Return [X, Y] of the center of cell containing provided text 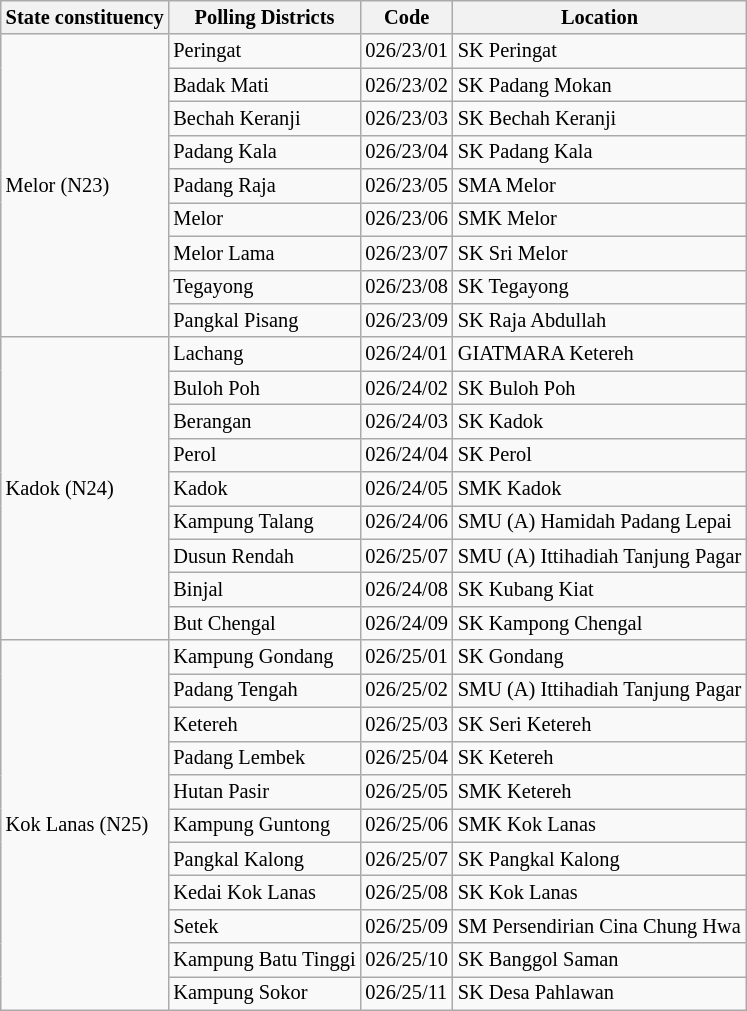
Buloh Poh [264, 388]
026/24/02 [406, 388]
SK Ketereh [600, 758]
But Chengal [264, 623]
SK Desa Pahlawan [600, 993]
026/23/03 [406, 118]
026/25/02 [406, 690]
026/23/07 [406, 253]
SK Banggol Saman [600, 960]
Polling Districts [264, 17]
SMK Ketereh [600, 791]
SK Buloh Poh [600, 388]
026/24/06 [406, 522]
026/23/05 [406, 186]
Dusun Rendah [264, 556]
026/23/06 [406, 219]
Perol [264, 455]
SK Padang Kala [600, 152]
026/24/01 [406, 354]
Melor (N23) [85, 186]
SK Kubang Kiat [600, 589]
SK Gondang [600, 657]
Tegayong [264, 287]
Kampung Guntong [264, 825]
Bechah Keranji [264, 118]
SK Seri Ketereh [600, 724]
SK Kadok [600, 421]
Melor Lama [264, 253]
026/25/09 [406, 926]
026/25/06 [406, 825]
SK Pangkal Kalong [600, 859]
Location [600, 17]
SMK Kadok [600, 489]
Padang Raja [264, 186]
Binjal [264, 589]
026/24/05 [406, 489]
026/25/10 [406, 960]
Peringat [264, 51]
026/25/08 [406, 892]
026/24/08 [406, 589]
Code [406, 17]
GIATMARA Ketereh [600, 354]
026/24/09 [406, 623]
Kok Lanas (N25) [85, 825]
State constituency [85, 17]
SK Sri Melor [600, 253]
026/24/03 [406, 421]
SMA Melor [600, 186]
Kampung Sokor [264, 993]
Kedai Kok Lanas [264, 892]
Melor [264, 219]
Pangkal Pisang [264, 320]
SMK Melor [600, 219]
Kadok [264, 489]
Padang Tengah [264, 690]
Padang Lembek [264, 758]
SK Peringat [600, 51]
026/23/09 [406, 320]
Setek [264, 926]
026/23/01 [406, 51]
Lachang [264, 354]
SK Tegayong [600, 287]
SK Raja Abdullah [600, 320]
026/25/05 [406, 791]
026/25/03 [406, 724]
Badak Mati [264, 85]
Kampung Gondang [264, 657]
SK Perol [600, 455]
SM Persendirian Cina Chung Hwa [600, 926]
SK Kampong Chengal [600, 623]
Kampung Talang [264, 522]
026/25/01 [406, 657]
026/23/08 [406, 287]
026/24/04 [406, 455]
Hutan Pasir [264, 791]
026/23/04 [406, 152]
026/23/02 [406, 85]
SK Padang Mokan [600, 85]
SMK Kok Lanas [600, 825]
Berangan [264, 421]
026/25/04 [406, 758]
Kampung Batu Tinggi [264, 960]
SK Kok Lanas [600, 892]
SMU (A) Hamidah Padang Lepai [600, 522]
SK Bechah Keranji [600, 118]
Pangkal Kalong [264, 859]
026/25/11 [406, 993]
Padang Kala [264, 152]
Ketereh [264, 724]
Kadok (N24) [85, 488]
